Provide the (X, Y) coordinate of the cell's center where the given text is located.  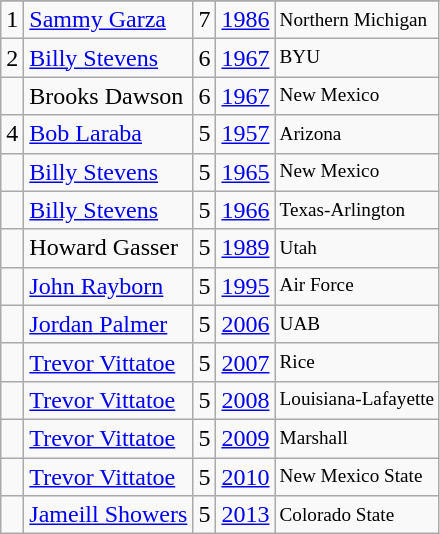
1965 (246, 172)
UAB (357, 324)
Northern Michigan (357, 20)
7 (204, 20)
Louisiana-Lafayette (357, 400)
Bob Laraba (108, 134)
Arizona (357, 134)
1986 (246, 20)
BYU (357, 58)
Air Force (357, 286)
2007 (246, 362)
Jameill Showers (108, 515)
Brooks Dawson (108, 96)
Rice (357, 362)
4 (12, 134)
John Rayborn (108, 286)
1995 (246, 286)
1966 (246, 210)
Sammy Garza (108, 20)
1 (12, 20)
Colorado State (357, 515)
Jordan Palmer (108, 324)
Utah (357, 248)
2010 (246, 477)
Howard Gasser (108, 248)
2008 (246, 400)
1957 (246, 134)
Marshall (357, 438)
2013 (246, 515)
2 (12, 58)
Texas-Arlington (357, 210)
2009 (246, 438)
1989 (246, 248)
2006 (246, 324)
New Mexico State (357, 477)
